Determine the (X, Y) coordinate at the center of the cell enclosing the given text.  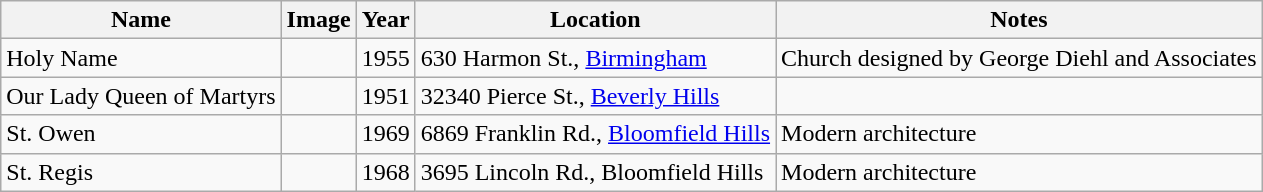
6869 Franklin Rd., Bloomfield Hills (595, 134)
3695 Lincoln Rd., Bloomfield Hills (595, 172)
Year (386, 20)
St. Owen (141, 134)
1969 (386, 134)
Holy Name (141, 58)
1951 (386, 96)
Image (318, 20)
630 Harmon St., Birmingham (595, 58)
Location (595, 20)
1968 (386, 172)
Church designed by George Diehl and Associates (1020, 58)
32340 Pierce St., Beverly Hills (595, 96)
Notes (1020, 20)
Name (141, 20)
Our Lady Queen of Martyrs (141, 96)
1955 (386, 58)
St. Regis (141, 172)
